Locate the cell with the specified text and output its [x, y] center coordinate. 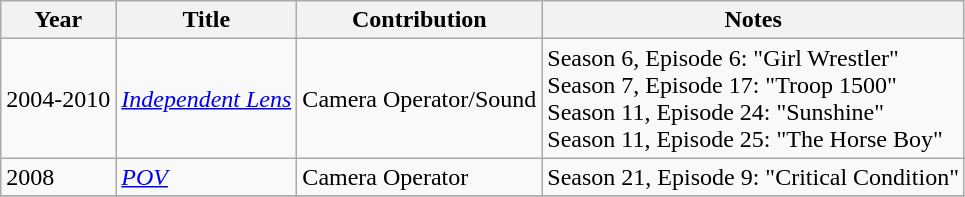
2008 [58, 177]
Season 21, Episode 9: "Critical Condition" [754, 177]
Camera Operator/Sound [420, 98]
Camera Operator [420, 177]
POV [206, 177]
Season 6, Episode 6: "Girl Wrestler"Season 7, Episode 17: "Troop 1500"Season 11, Episode 24: "Sunshine"Season 11, Episode 25: "The Horse Boy" [754, 98]
Independent Lens [206, 98]
Notes [754, 20]
Contribution [420, 20]
Year [58, 20]
2004-2010 [58, 98]
Title [206, 20]
